Locate the cell with the specified text and output its (x, y) center coordinate. 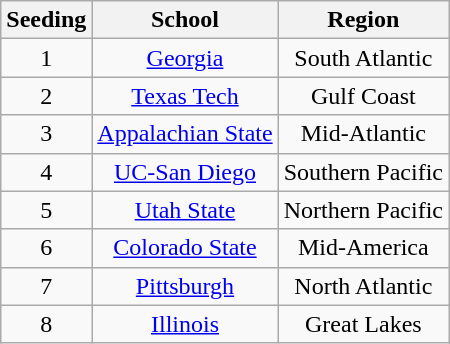
4 (46, 172)
South Atlantic (363, 58)
Utah State (185, 210)
Georgia (185, 58)
Gulf Coast (363, 96)
Illinois (185, 324)
Appalachian State (185, 134)
Colorado State (185, 248)
Seeding (46, 20)
North Atlantic (363, 286)
3 (46, 134)
Mid-America (363, 248)
2 (46, 96)
Northern Pacific (363, 210)
Great Lakes (363, 324)
School (185, 20)
Region (363, 20)
Texas Tech (185, 96)
Mid-Atlantic (363, 134)
7 (46, 286)
8 (46, 324)
6 (46, 248)
1 (46, 58)
Southern Pacific (363, 172)
UC-San Diego (185, 172)
5 (46, 210)
Pittsburgh (185, 286)
